Provide the (X, Y) coordinate of the cell's center where the given text is located.  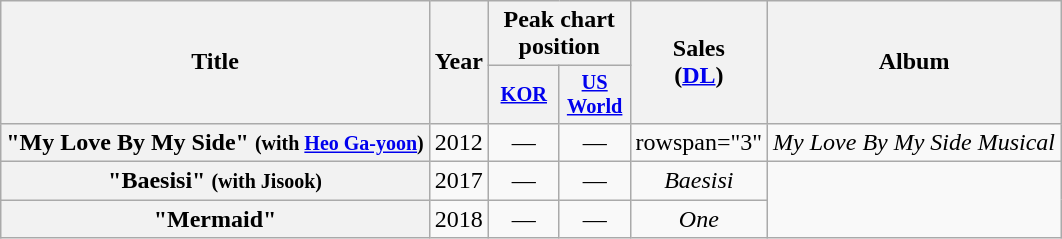
Baesisi (699, 181)
2012 (458, 142)
USWorld (594, 95)
"My Love By My Side" (with Heo Ga-yoon) (216, 142)
Title (216, 62)
Sales(DL) (699, 62)
2018 (458, 219)
"Mermaid" (216, 219)
Peak chart position (559, 34)
2017 (458, 181)
My Love By My Side Musical (914, 142)
"Baesisi" (with Jisook) (216, 181)
rowspan="3" (699, 142)
KOR (524, 95)
One (699, 219)
Year (458, 62)
Album (914, 62)
